For the text-containing cell, return its midpoint in [x, y] coordinate format. 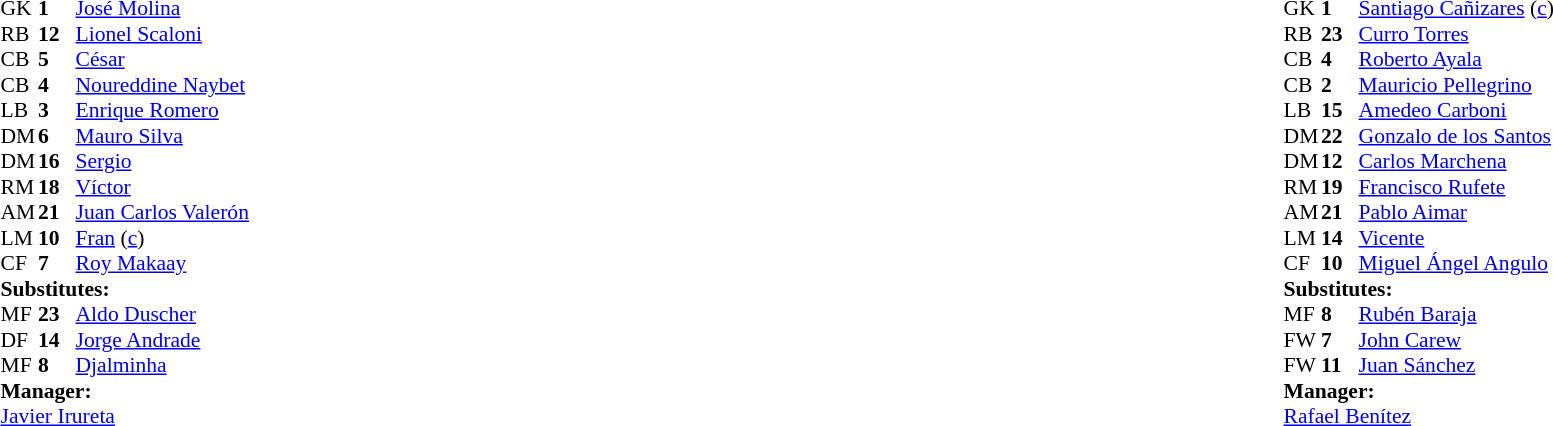
Substitutes: [124, 289]
Fran (c) [162, 238]
Enrique Romero [162, 111]
Jorge Andrade [162, 340]
Víctor [162, 187]
6 [57, 136]
Aldo Duscher [162, 315]
11 [1340, 365]
César [162, 59]
Noureddine Naybet [162, 85]
5 [57, 59]
Roy Makaay [162, 263]
16 [57, 161]
2 [1340, 85]
Juan Carlos Valerón [162, 213]
22 [1340, 136]
Manager: [124, 391]
Mauro Silva [162, 136]
Djalminha [162, 365]
15 [1340, 111]
18 [57, 187]
Sergio [162, 161]
DF [19, 340]
19 [1340, 187]
Lionel Scaloni [162, 34]
3 [57, 111]
